Scan for the cell matching the given text and deliver its (x, y) coordinate at center. 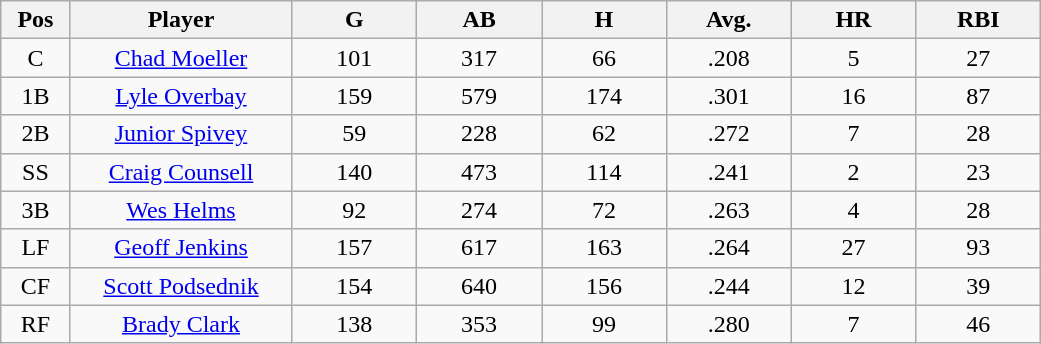
Wes Helms (181, 210)
Player (181, 20)
3B (36, 210)
HR (854, 20)
157 (354, 248)
46 (978, 324)
C (36, 58)
114 (604, 172)
87 (978, 96)
.263 (728, 210)
140 (354, 172)
156 (604, 286)
317 (480, 58)
H (604, 20)
.280 (728, 324)
Brady Clark (181, 324)
4 (854, 210)
617 (480, 248)
SS (36, 172)
CF (36, 286)
99 (604, 324)
Geoff Jenkins (181, 248)
66 (604, 58)
353 (480, 324)
23 (978, 172)
138 (354, 324)
LF (36, 248)
Chad Moeller (181, 58)
473 (480, 172)
228 (480, 134)
5 (854, 58)
G (354, 20)
RBI (978, 20)
174 (604, 96)
159 (354, 96)
1B (36, 96)
Junior Spivey (181, 134)
.264 (728, 248)
579 (480, 96)
Scott Podsednik (181, 286)
Lyle Overbay (181, 96)
2 (854, 172)
93 (978, 248)
.272 (728, 134)
.244 (728, 286)
101 (354, 58)
92 (354, 210)
AB (480, 20)
640 (480, 286)
154 (354, 286)
59 (354, 134)
62 (604, 134)
2B (36, 134)
.208 (728, 58)
163 (604, 248)
12 (854, 286)
274 (480, 210)
16 (854, 96)
RF (36, 324)
.301 (728, 96)
72 (604, 210)
Pos (36, 20)
.241 (728, 172)
39 (978, 286)
Avg. (728, 20)
Craig Counsell (181, 172)
